For the text-containing cell, return its midpoint in [x, y] coordinate format. 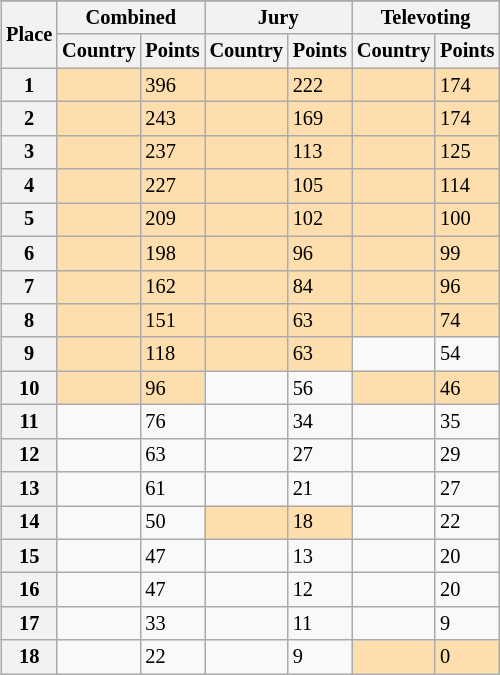
33 [172, 624]
102 [320, 220]
114 [467, 186]
16 [29, 590]
14 [29, 523]
198 [172, 253]
17 [29, 624]
10 [29, 388]
5 [29, 220]
15 [29, 556]
7 [29, 287]
84 [320, 287]
56 [320, 388]
99 [467, 253]
46 [467, 388]
100 [467, 220]
76 [172, 422]
222 [320, 85]
3 [29, 152]
227 [172, 186]
61 [172, 489]
35 [467, 422]
113 [320, 152]
2 [29, 119]
6 [29, 253]
50 [172, 523]
243 [172, 119]
34 [320, 422]
105 [320, 186]
54 [467, 354]
1 [29, 85]
151 [172, 321]
125 [467, 152]
Combined [130, 18]
209 [172, 220]
Place [29, 34]
118 [172, 354]
237 [172, 152]
Televoting [426, 18]
0 [467, 657]
Jury [278, 18]
4 [29, 186]
8 [29, 321]
169 [320, 119]
162 [172, 287]
396 [172, 85]
21 [320, 489]
74 [467, 321]
29 [467, 455]
